Output the [X, Y] coordinate of the center of the cell containing the given text.  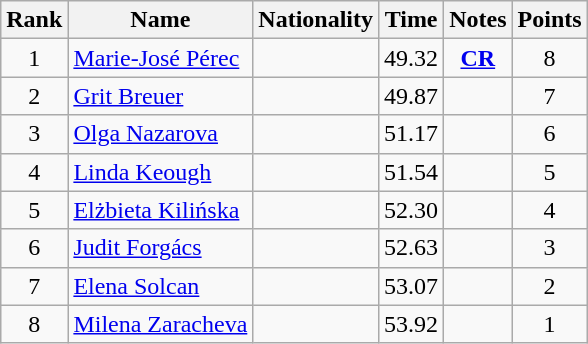
Grit Breuer [160, 96]
Name [160, 20]
53.92 [412, 324]
49.32 [412, 58]
Rank [34, 20]
Olga Nazarova [160, 134]
53.07 [412, 286]
Time [412, 20]
Elena Solcan [160, 286]
Elżbieta Kilińska [160, 210]
Points [550, 20]
51.17 [412, 134]
51.54 [412, 172]
CR [478, 58]
Linda Keough [160, 172]
Nationality [316, 20]
Marie-José Pérec [160, 58]
52.63 [412, 248]
49.87 [412, 96]
Milena Zaracheva [160, 324]
Notes [478, 20]
52.30 [412, 210]
Judit Forgács [160, 248]
